For the text-containing cell, return its midpoint in [x, y] coordinate format. 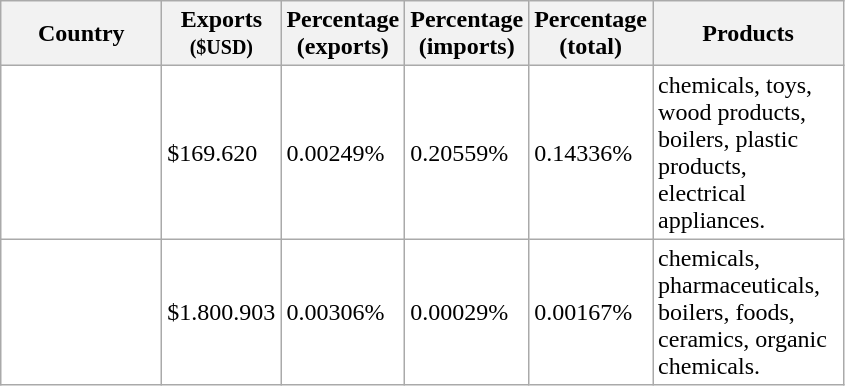
0.00249% [343, 152]
0.00167% [591, 312]
chemicals, toys, wood products, boilers, plastic products, electrical appliances. [748, 152]
Percentage (imports) [467, 34]
chemicals, pharmaceuticals, boilers, foods, ceramics, organic chemicals. [748, 312]
Exports ($USD) [222, 34]
0.00306% [343, 312]
0.00029% [467, 312]
Products [748, 34]
$169.620 [222, 152]
$1.800.903 [222, 312]
0.14336% [591, 152]
0.20559% [467, 152]
Percentage (exports) [343, 34]
Country [82, 34]
Percentage (total) [591, 34]
